From the cell containing the given text, extract its center point as (x, y) coordinate. 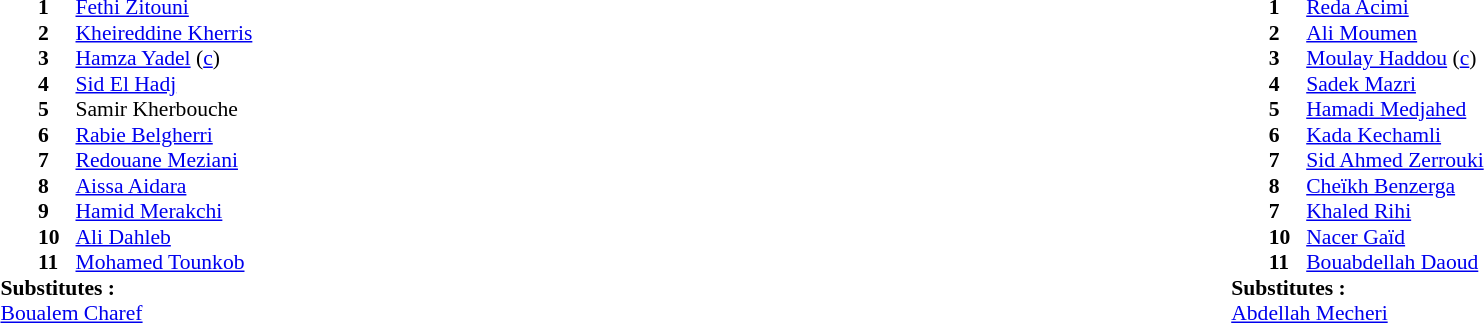
Substitutes : (188, 288)
Hamza Yadel (c) (226, 59)
Mohamed Tounkob (226, 263)
Sid El Hadj (226, 84)
Kheireddine Kherris (226, 33)
9 (57, 211)
Rabie Belgherri (226, 135)
Ali Dahleb (226, 237)
Aissa Aidara (226, 186)
Redouane Meziani (226, 161)
Hamid Merakchi (226, 211)
Samir Kherbouche (226, 109)
